From the cell containing the given text, extract its center point as [X, Y] coordinate. 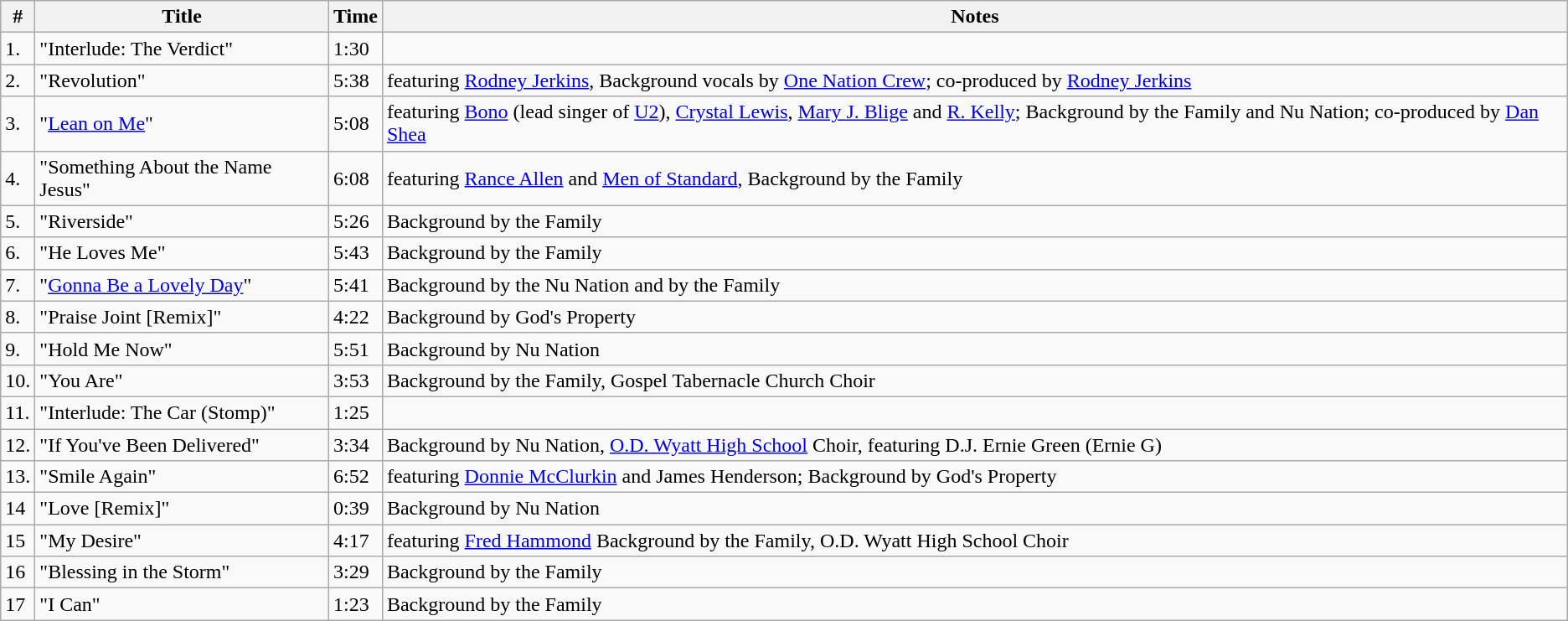
12. [18, 445]
3. [18, 124]
"Blessing in the Storm" [183, 572]
featuring Fred Hammond Background by the Family, O.D. Wyatt High School Choir [975, 541]
"Lean on Me" [183, 124]
"If You've Been Delivered" [183, 445]
featuring Rodney Jerkins, Background vocals by One Nation Crew; co-produced by Rodney Jerkins [975, 80]
"Praise Joint [Remix]" [183, 317]
Background by the Family, Gospel Tabernacle Church Choir [975, 380]
"Interlude: The Verdict" [183, 49]
6. [18, 253]
3:34 [355, 445]
Title [183, 17]
5:41 [355, 285]
"Something About the Name Jesus" [183, 178]
7. [18, 285]
10. [18, 380]
"I Can" [183, 604]
8. [18, 317]
11. [18, 412]
4:22 [355, 317]
# [18, 17]
"Gonna Be a Lovely Day" [183, 285]
13. [18, 477]
3:29 [355, 572]
"Revolution" [183, 80]
1. [18, 49]
featuring Donnie McClurkin and James Henderson; Background by God's Property [975, 477]
5. [18, 221]
16 [18, 572]
2. [18, 80]
1:23 [355, 604]
6:08 [355, 178]
"You Are" [183, 380]
1:25 [355, 412]
6:52 [355, 477]
5:08 [355, 124]
Background by Nu Nation, O.D. Wyatt High School Choir, featuring D.J. Ernie Green (Ernie G) [975, 445]
0:39 [355, 509]
featuring Bono (lead singer of U2), Crystal Lewis, Mary J. Blige and R. Kelly; Background by the Family and Nu Nation; co-produced by Dan Shea [975, 124]
5:38 [355, 80]
"Interlude: The Car (Stomp)" [183, 412]
5:51 [355, 349]
featuring Rance Allen and Men of Standard, Background by the Family [975, 178]
4. [18, 178]
"Love [Remix]" [183, 509]
"He Loves Me" [183, 253]
14 [18, 509]
4:17 [355, 541]
Background by the Nu Nation and by the Family [975, 285]
5:26 [355, 221]
9. [18, 349]
3:53 [355, 380]
1:30 [355, 49]
Notes [975, 17]
"Smile Again" [183, 477]
Background by God's Property [975, 317]
17 [18, 604]
Time [355, 17]
"My Desire" [183, 541]
15 [18, 541]
"Hold Me Now" [183, 349]
5:43 [355, 253]
"Riverside" [183, 221]
